Scan for the cell matching the given text and deliver its (X, Y) coordinate at center. 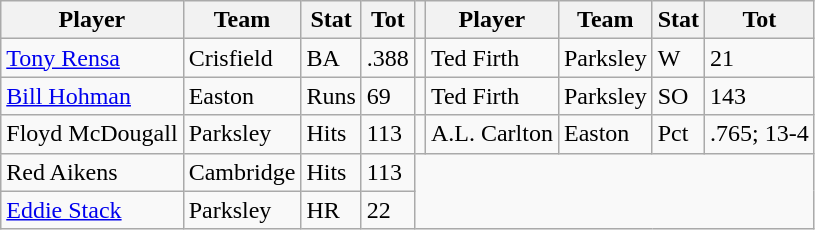
HR (331, 210)
Runs (331, 96)
Cambridge (242, 172)
.765; 13-4 (760, 134)
Pct (678, 134)
A.L. Carlton (492, 134)
Floyd McDougall (92, 134)
Crisfield (242, 58)
Bill Hohman (92, 96)
SO (678, 96)
22 (388, 210)
W (678, 58)
Red Aikens (92, 172)
21 (760, 58)
143 (760, 96)
.388 (388, 58)
BA (331, 58)
Eddie Stack (92, 210)
Tony Rensa (92, 58)
69 (388, 96)
